Search for the cell housing the specified text and yield its (x, y) center coordinate. 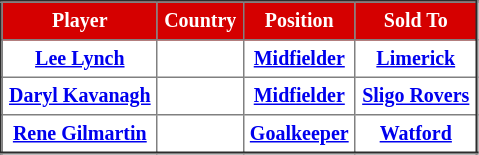
Watford (416, 134)
Position (299, 21)
Limerick (416, 59)
Sligo Rovers (416, 96)
Player (80, 21)
Daryl Kavanagh (80, 96)
Lee Lynch (80, 59)
Country (200, 21)
Goalkeeper (299, 134)
Sold To (416, 21)
Rene Gilmartin (80, 134)
